Provide the [x, y] coordinate of the cell's center where the given text is located.  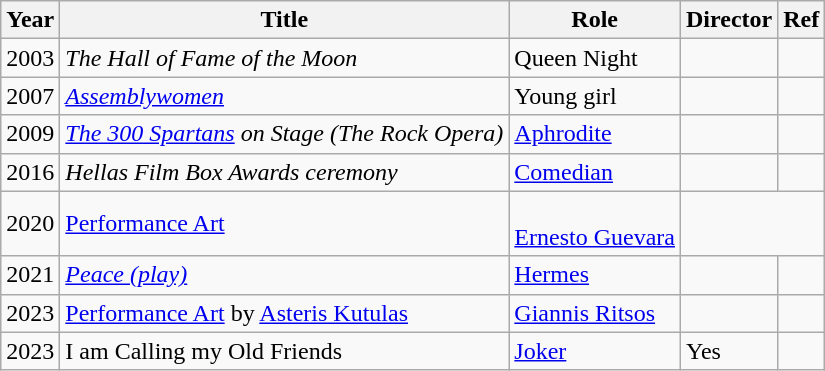
Performance Art [284, 224]
Role [595, 20]
2003 [30, 58]
The 300 Spartans on Stage (The Rock Opera) [284, 134]
Assemblywomen [284, 96]
2021 [30, 275]
2016 [30, 172]
Queen Night [595, 58]
Hermes [595, 275]
Hellas Film Box Awards ceremony [284, 172]
Yes [728, 351]
Giannis Ritsos [595, 313]
Director [728, 20]
The Hall of Fame of the Moon [284, 58]
Young girl [595, 96]
Ernesto Guevara [595, 224]
Year [30, 20]
Aphrodite [595, 134]
Comedian [595, 172]
2020 [30, 224]
2007 [30, 96]
Title [284, 20]
Performance Art by Asteris Kutulas [284, 313]
I am Calling my Old Friends [284, 351]
Joker [595, 351]
2009 [30, 134]
Peace (play) [284, 275]
Ref [802, 20]
